Determine the (x, y) coordinate at the center of the cell enclosing the given text.  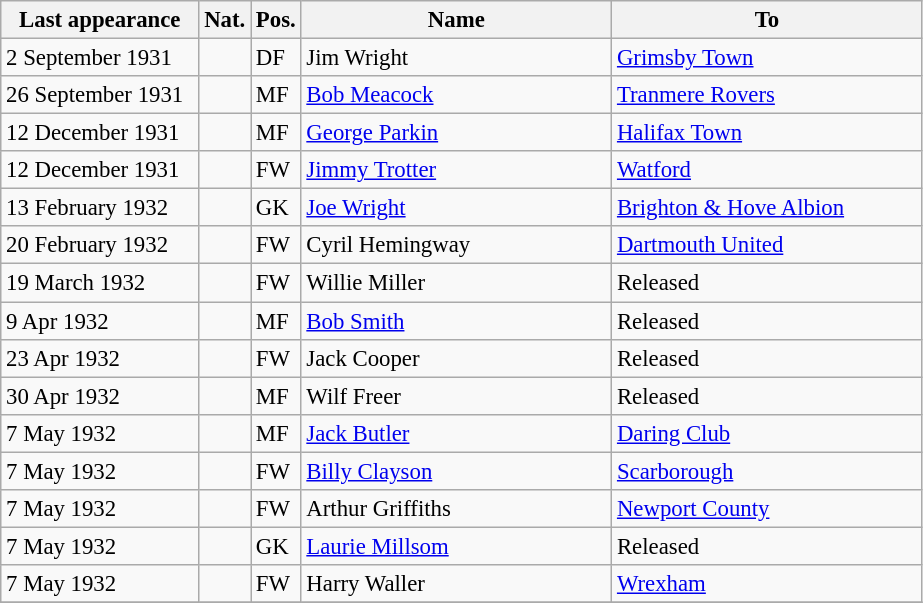
Brighton & Hove Albion (768, 208)
Jimmy Trotter (456, 170)
2 September 1931 (100, 58)
Jim Wright (456, 58)
Watford (768, 170)
23 Apr 1932 (100, 358)
Last appearance (100, 20)
Name (456, 20)
Tranmere Rovers (768, 95)
Willie Miller (456, 283)
Nat. (225, 20)
Jack Butler (456, 433)
Wrexham (768, 584)
30 Apr 1932 (100, 396)
Halifax Town (768, 133)
9 Apr 1932 (100, 321)
20 February 1932 (100, 245)
Jack Cooper (456, 358)
DF (276, 58)
19 March 1932 (100, 283)
Newport County (768, 509)
Dartmouth United (768, 245)
Bob Smith (456, 321)
George Parkin (456, 133)
Billy Clayson (456, 471)
Daring Club (768, 433)
Bob Meacock (456, 95)
Cyril Hemingway (456, 245)
Grimsby Town (768, 58)
Pos. (276, 20)
Arthur Griffiths (456, 509)
Laurie Millsom (456, 546)
To (768, 20)
13 February 1932 (100, 208)
26 September 1931 (100, 95)
Scarborough (768, 471)
Joe Wright (456, 208)
Harry Waller (456, 584)
Wilf Freer (456, 396)
